Scan for the cell matching the given text and deliver its [x, y] coordinate at center. 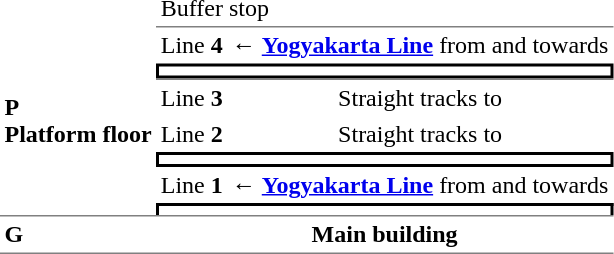
Line 1 [192, 185]
Main building [384, 234]
Line 3 [192, 97]
G [78, 234]
Line 4 [192, 45]
PPlatform floor [78, 120]
Line 2 [192, 134]
